Locate the cell with the specified text and output its (X, Y) center coordinate. 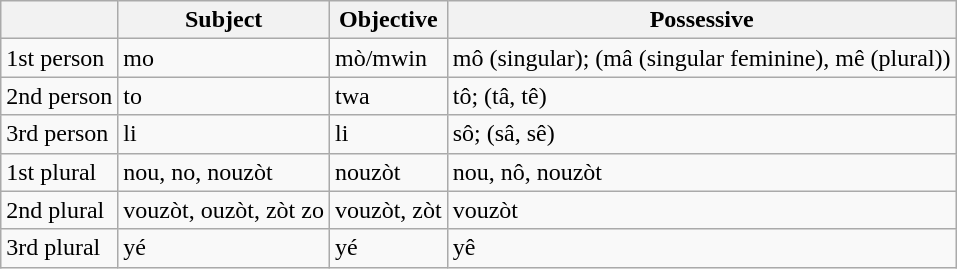
3rd person (60, 134)
twa (388, 96)
nou, nô, nouzòt (702, 172)
to (224, 96)
1st plural (60, 172)
mo (224, 58)
tô; (tâ, tê) (702, 96)
3rd plural (60, 248)
Objective (388, 20)
nou, no, nouzòt (224, 172)
mò/mwin (388, 58)
nouzòt (388, 172)
yê (702, 248)
Possessive (702, 20)
vouzòt, ouzòt, zòt zo (224, 210)
2nd person (60, 96)
Subject (224, 20)
1st person (60, 58)
vouzòt, zòt (388, 210)
vouzòt (702, 210)
sô; (sâ, sê) (702, 134)
2nd plural (60, 210)
mô (singular); (mâ (singular feminine), mê (plural)) (702, 58)
